Identify which cell holds the provided text, then report its [X, Y] central coordinate. 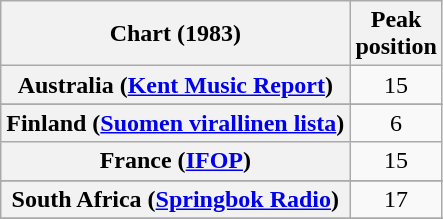
Peakposition [396, 34]
France (IFOP) [176, 161]
6 [396, 123]
Finland (Suomen virallinen lista) [176, 123]
Australia (Kent Music Report) [176, 85]
South Africa (Springbok Radio) [176, 199]
Chart (1983) [176, 34]
17 [396, 199]
